Determine the (X, Y) coordinate at the center of the cell enclosing the given text.  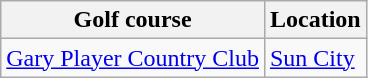
Golf course (133, 20)
Location (315, 20)
Gary Player Country Club (133, 58)
Sun City (315, 58)
